Find where the given text appears and provide that cell's center as (X, Y) coordinate. 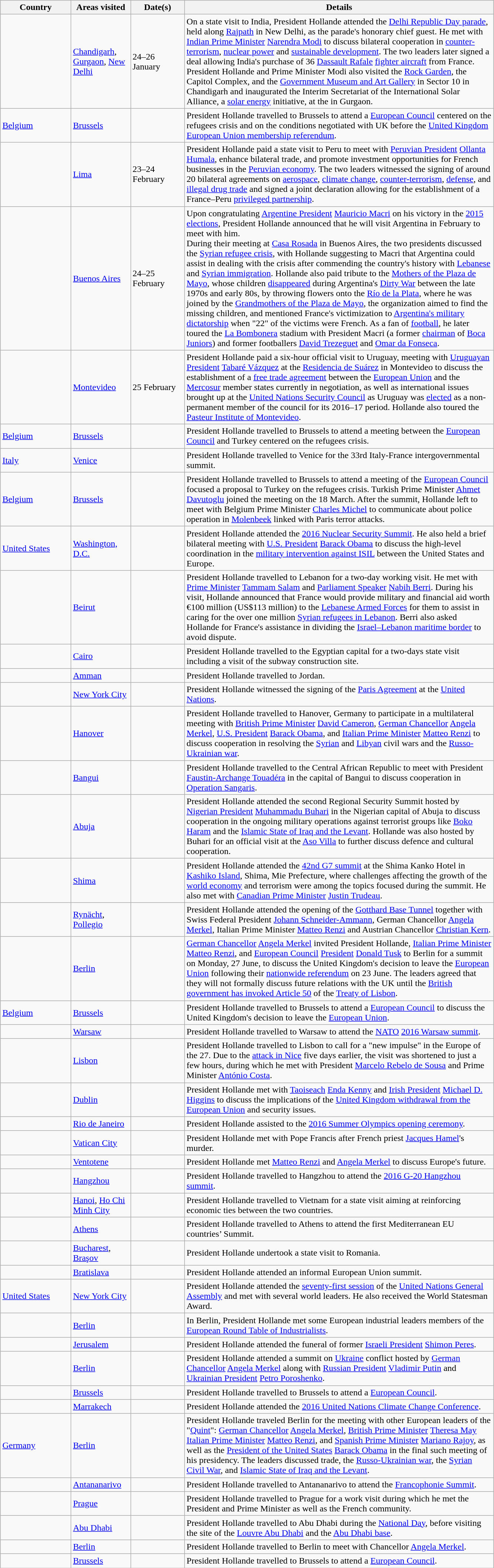
President Hollande travelled to Athens to attend the first Mediterranean EU countries’ Summit. (339, 1229)
Prague (101, 1503)
Shima (101, 881)
Areas visited (101, 7)
President Hollande witnessed the signing of the Paris Agreement at the United Nations. (339, 694)
President Hollande attended the funeral of former Israeli President Shimon Peres. (339, 1344)
Chandigarh, Gurgaon, New Delhi (101, 61)
Date(s) (158, 7)
Details (339, 7)
President Hollande met Matteo Renzi and Angela Merkel to discuss Europe's future. (339, 1162)
Cairo (101, 656)
Bratislava (101, 1272)
Ventotene (101, 1162)
Germany (35, 1446)
President Hollande travelled to Berlin to meet with Chancellor Angela Merkel. (339, 1547)
Hanover (101, 734)
Hanoi, Ho Chi Minh City (101, 1205)
President Hollande travelled to Prague for a work visit during which he met the President and Prime Minister as well as the French community. (339, 1503)
Athens (101, 1229)
President Hollande travelled to Jordan. (339, 675)
Amman (101, 675)
President Hollande travelled to Brussels to attend a European Council to discuss the United Kingdom's decision to leave the European Union. (339, 1012)
President Hollande travelled to Brussels to attend a meeting between the European Council and Turkey centered on the refugees crisis. (339, 436)
Rynächt, Pollegio (101, 920)
President Hollande travelled to Venice for the 33rd Italy-France intergovernmental summit. (339, 460)
President Hollande travelled to Vietnam for a state visit aiming at reinforcing economic ties between the two countries. (339, 1205)
Lisbon (101, 1060)
24–26 January (158, 61)
President Hollande travelled to Warsaw to attend the NATO 2016 Warsaw summit. (339, 1032)
Warsaw (101, 1032)
Montevideo (101, 387)
Abu Dhabi (101, 1528)
Venice (101, 460)
Italy (35, 460)
President Hollande attended an informal European Union summit. (339, 1272)
Vatican City (101, 1142)
President Hollande travelled to Hangzhou to attend the 2016 G-20 Hangzhou summit. (339, 1181)
President Hollande travelled to Abu Dhabi during the National Day, before visiting the site of the Louvre Abu Dhabi and the Abu Dhabi base. (339, 1528)
25 February (158, 387)
President Hollande undertook a state visit to Romania. (339, 1253)
Country (35, 7)
Lima (101, 175)
23–24 February (158, 175)
Abuja (101, 827)
Marrakech (101, 1406)
In Berlin, President Hollande met some European industrial leaders members of the European Round Table of Industrialists. (339, 1325)
Rio de Janeiro (101, 1124)
Antananarivo (101, 1484)
Bucharest, Braşov (101, 1253)
President Hollande assisted to the 2016 Summer Olympics opening ceremony. (339, 1124)
Buenos Aires (101, 278)
President Hollande attended the 2016 United Nations Climate Change Conference. (339, 1406)
Washington, D.C. (101, 548)
Jerusalem (101, 1344)
President Hollande met with Pope Francis after French priest Jacques Hamel's murder. (339, 1142)
Dublin (101, 1100)
President Hollande travelled to Antananarivo to attend the Francophonie Summit. (339, 1484)
Hangzhou (101, 1181)
Bangui (101, 778)
Beirut (101, 607)
24–25 February (158, 278)
President Hollande travelled to the Egyptian capital for a two-days state visit including a visit of the subway construction site. (339, 656)
